Scan for the cell matching the given text and deliver its [X, Y] coordinate at center. 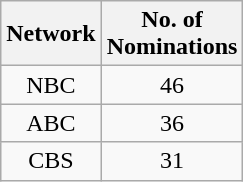
CBS [51, 161]
ABC [51, 123]
No. ofNominations [172, 34]
36 [172, 123]
Network [51, 34]
31 [172, 161]
NBC [51, 85]
46 [172, 85]
